Identify which cell holds the provided text, then report its (x, y) central coordinate. 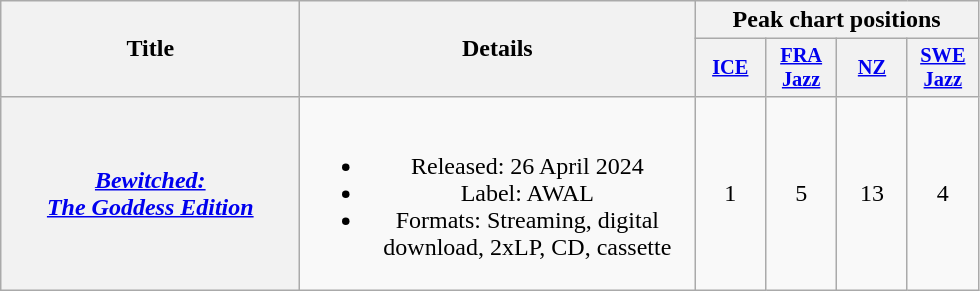
Released: 26 April 2024Label: AWALFormats: Streaming, digital download, 2xLP, CD, cassette (498, 193)
SWEJazz (942, 68)
Bewitched:The Goddess Edition (150, 193)
Title (150, 49)
1 (730, 193)
NZ (872, 68)
Peak chart positions (836, 20)
Details (498, 49)
5 (802, 193)
4 (942, 193)
ICE (730, 68)
13 (872, 193)
FRAJazz (802, 68)
